Provide the [x, y] coordinate of the cell's center where the given text is located.  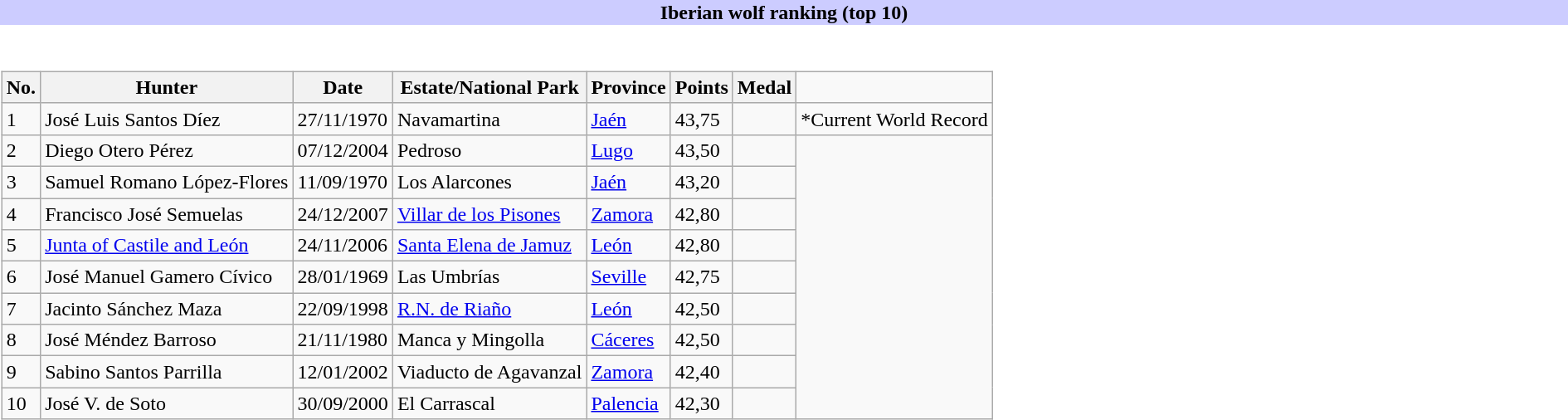
Sabino Santos Parrilla [167, 372]
Manca y Mingolla [489, 340]
Francisco José Semuelas [167, 213]
42,40 [702, 372]
Medal [764, 87]
Santa Elena de Jamuz [489, 246]
Palencia [629, 403]
43,20 [702, 182]
2 [21, 150]
07/12/2004 [343, 150]
5 [21, 246]
21/11/1980 [343, 340]
30/09/2000 [343, 403]
43,75 [702, 119]
1 [21, 119]
Province [629, 87]
10 [21, 403]
Seville [629, 277]
Los Alarcones [489, 182]
Diego Otero Pérez [167, 150]
11/09/1970 [343, 182]
El Carrascal [489, 403]
Cáceres [629, 340]
Hunter [167, 87]
28/01/1969 [343, 277]
Iberian wolf ranking (top 10) [784, 12]
24/12/2007 [343, 213]
22/09/1998 [343, 309]
42,75 [702, 277]
43,50 [702, 150]
Navamartina [489, 119]
No. [21, 87]
José Manuel Gamero Cívico [167, 277]
12/01/2002 [343, 372]
3 [21, 182]
Viaducto de Agavanzal [489, 372]
José Méndez Barroso [167, 340]
Lugo [629, 150]
*Current World Record [894, 119]
José V. de Soto [167, 403]
4 [21, 213]
José Luis Santos Díez [167, 119]
Junta of Castile and León [167, 246]
Las Umbrías [489, 277]
8 [21, 340]
27/11/1970 [343, 119]
6 [21, 277]
Jacinto Sánchez Maza [167, 309]
Pedroso [489, 150]
Villar de los Pisones [489, 213]
R.N. de Riaño [489, 309]
9 [21, 372]
7 [21, 309]
42,30 [702, 403]
Estate/National Park [489, 87]
24/11/2006 [343, 246]
Samuel Romano López-Flores [167, 182]
Points [702, 87]
Date [343, 87]
